Identify which cell holds the provided text, then report its (x, y) central coordinate. 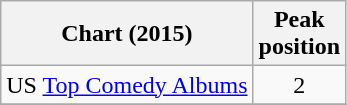
Chart (2015) (127, 34)
Peakposition (299, 34)
US Top Comedy Albums (127, 85)
2 (299, 85)
